Output the [x, y] coordinate of the center of the cell containing the given text.  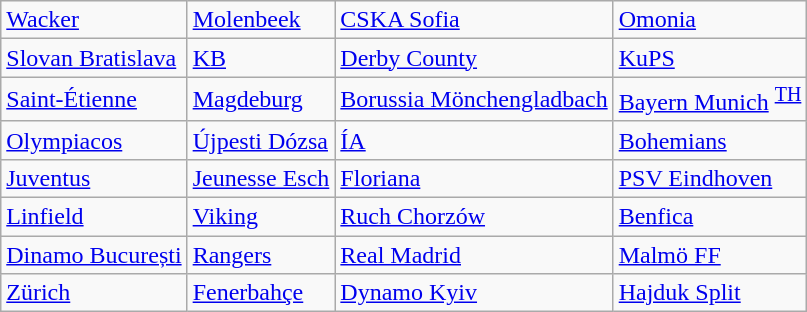
Újpesti Dózsa [261, 140]
Linfield [94, 217]
PSV Eindhoven [710, 178]
Molenbeek [261, 20]
Dinamo București [94, 255]
Borussia Mönchengladbach [474, 100]
Olympiacos [94, 140]
Viking [261, 217]
Jeunesse Esch [261, 178]
Saint-Étienne [94, 100]
Dynamo Kyiv [474, 293]
Bayern Munich TH [710, 100]
Bohemians [710, 140]
Ruch Chorzów [474, 217]
KuPS [710, 58]
Rangers [261, 255]
Omonia [710, 20]
Benfica [710, 217]
Magdeburg [261, 100]
KB [261, 58]
Fenerbahçe [261, 293]
Real Madrid [474, 255]
Juventus [94, 178]
Zürich [94, 293]
Hajduk Split [710, 293]
Derby County [474, 58]
Malmö FF [710, 255]
ÍA [474, 140]
Floriana [474, 178]
CSKA Sofia [474, 20]
Wacker [94, 20]
Slovan Bratislava [94, 58]
